Capture the cell that displays the provided text and extract its (x, y) central coordinate. 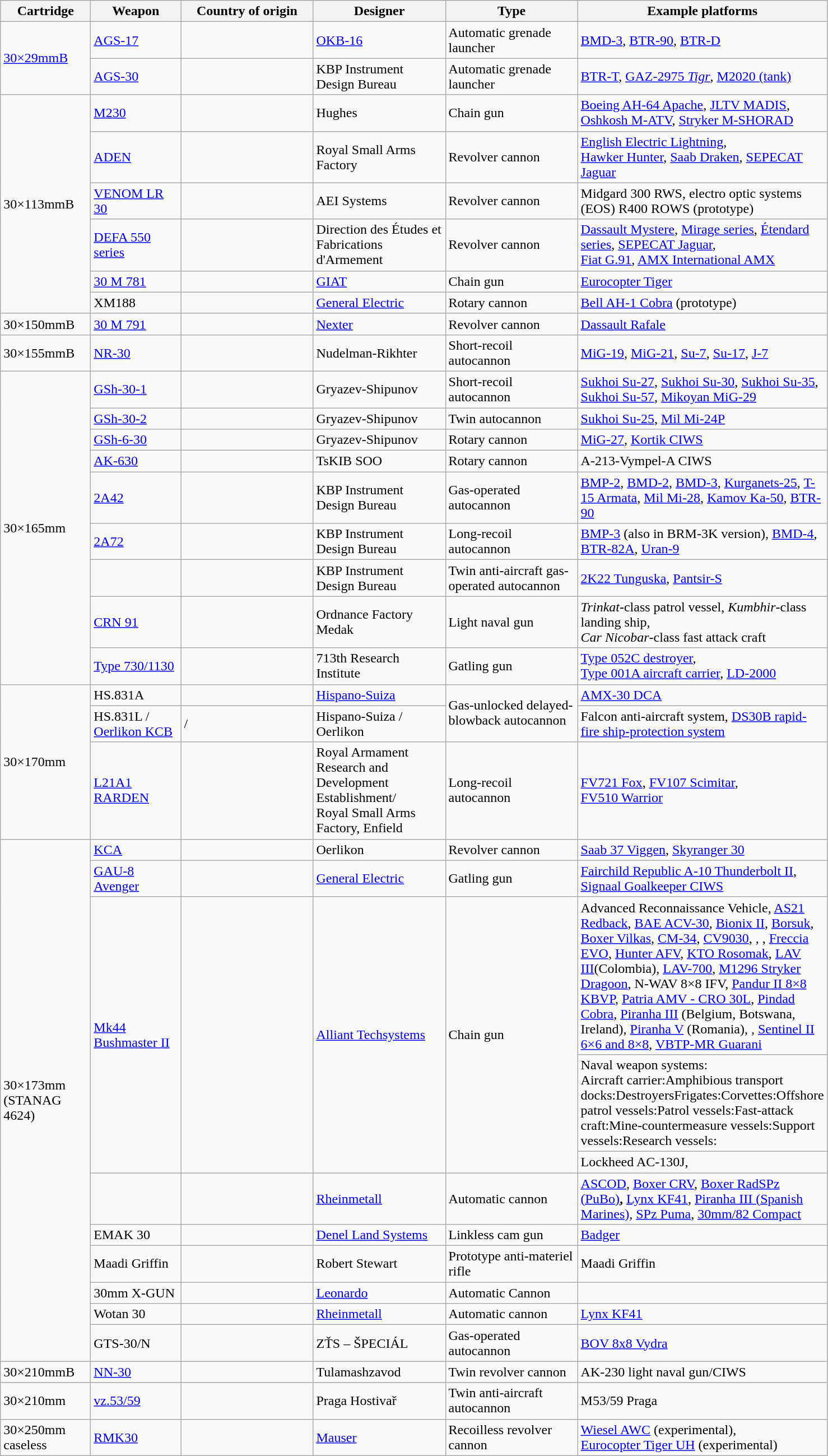
AGS-30 (136, 76)
Praga Hostivař (379, 1401)
2K22 Tunguska, Pantsir-S (703, 578)
English Electric Lightning,Hawker Hunter, Saab Draken, SEPECAT Jaguar (703, 157)
Sukhoi Su-27, Sukhoi Su-30, Sukhoi Su-35, Sukhoi Su-57, Mikoyan MiG-29 (703, 389)
30mm X-GUN (136, 1293)
BTR-T, GAZ-2975 Tigr, M2020 (tank) (703, 76)
Bell AH-1 Cobra (prototype) (703, 303)
Lockheed AC-130J, (703, 1162)
Mauser (379, 1437)
Cartridge (46, 11)
Linkless cam gun (511, 1235)
30×165mm (46, 528)
2A72 (136, 541)
KCA (136, 850)
Type 730/1130 (136, 666)
GAU-8 Avenger (136, 879)
30×210mmB (46, 1372)
Example platforms (703, 11)
Automatic Cannon (511, 1293)
Twin autocannon (511, 419)
GIAT (379, 281)
Direction des Études et Fabrications d'Armement (379, 245)
Recoilless revolver cannon (511, 1437)
Nexter (379, 324)
HS.831A (136, 695)
Fairchild Republic A-10 Thunderbolt II, Signaal Goalkeeper CIWS (703, 879)
Weapon (136, 11)
Twin revolver cannon (511, 1372)
TsKIB SOO (379, 461)
30×150mmB (46, 324)
Type 052C destroyer,Type 001A aircraft carrier, LD-2000 (703, 666)
FV721 Fox, FV107 Scimitar,FV510 Warrior (703, 790)
30×170mm (46, 762)
MiG-27, Kortik CIWS (703, 440)
Royal Small Arms Factory (379, 157)
30×173mm (STANAG 4624) (46, 1100)
Falcon anti-aircraft system, DS30B rapid-fire ship-protection system (703, 724)
AK-630 (136, 461)
Hispano-Suiza / Oerlikon (379, 724)
30×29mmB (46, 58)
M230 (136, 113)
XM188 (136, 303)
Saab 37 Viggen, Skyranger 30 (703, 850)
GSh-30-1 (136, 389)
Designer (379, 11)
ASCOD, Boxer CRV, Boxer RadSPz (PuBo), Lynx KF41, Piranha III (Spanish Marines), SPz Puma, 30mm/82 Compact (703, 1198)
Midgard 300 RWS, electro optic systems (EOS) R400 ROWS (prototype) (703, 201)
AK-230 light naval gun/CIWS (703, 1372)
MiG-19, MiG-21, Su-7, Su-17, J-7 (703, 353)
Type (511, 11)
30×250mm caseless (46, 1437)
BMP-3 (also in BRM-3K version), BMD-4, BTR-82A, Uran-9 (703, 541)
Wotan 30 (136, 1314)
30×113mmB (46, 204)
AEI Systems (379, 201)
EMAK 30 (136, 1235)
Robert Stewart (379, 1264)
Royal Armament Research and Development Establishment/Royal Small Arms Factory, Enfield (379, 790)
L21A1 RARDEN (136, 790)
NR-30 (136, 353)
OKB-16 (379, 40)
30×210mm (46, 1401)
ADEN (136, 157)
Sukhoi Su-25, Mil Mi-24P (703, 419)
30 M 781 (136, 281)
Twin anti-aircraft gas-operated autocannon (511, 578)
HS.831L / Oerlikon KCB (136, 724)
GSh-6-30 (136, 440)
ZŤS – ŠPECIÁL (379, 1343)
/ (247, 724)
Leonardo (379, 1293)
Prototype anti-materiel rifle (511, 1264)
RMK30 (136, 1437)
A-213-Vympel-A CIWS (703, 461)
Tulamashzavod (379, 1372)
Ordnance Factory Medak (379, 622)
Dassault Rafale (703, 324)
vz.53/59 (136, 1401)
Wiesel AWC (experimental),Eurocopter Tiger UH (experimental) (703, 1437)
BOV 8x8 Vydra (703, 1343)
Boeing AH-64 Apache, JLTV MADIS, Oshkosh M-ATV, Stryker M-SHORAD (703, 113)
AGS-17 (136, 40)
Alliant Techsystems (379, 1035)
Denel Land Systems (379, 1235)
CRN 91 (136, 622)
Trinkat-class patrol vessel, Kumbhir-class landing ship,Car Nicobar-class fast attack craft (703, 622)
BMP-2, BMD-2, BMD-3, Kurganets-25, T-15 Armata, Mil Mi-28, Kamov Ka-50, BTR-90 (703, 498)
Nudelman-Rikhter (379, 353)
Mk44 Bushmaster II (136, 1035)
Lynx KF41 (703, 1314)
Twin anti-aircraft autocannon (511, 1401)
Oerlikon (379, 850)
30×155mmB (46, 353)
Eurocopter Tiger (703, 281)
Hughes (379, 113)
Badger (703, 1235)
Dassault Mystere, Mirage series, Étendard series, SEPECAT Jaguar,Fiat G.91, AMX International AMX (703, 245)
Light naval gun (511, 622)
GTS-30/N (136, 1343)
VENOM LR 30 (136, 201)
Country of origin (247, 11)
NN-30 (136, 1372)
30 M 791 (136, 324)
Gas-unlocked delayed-blowback autocannon (511, 713)
BMD-3, BTR-90, BTR-D (703, 40)
713th Research Institute (379, 666)
DEFA 550 series (136, 245)
M53/59 Praga (703, 1401)
Hispano-Suiza (379, 695)
GSh-30-2 (136, 419)
2A42 (136, 498)
AMX-30 DCA (703, 695)
